Find where the given text appears and provide that cell's center as [X, Y] coordinate. 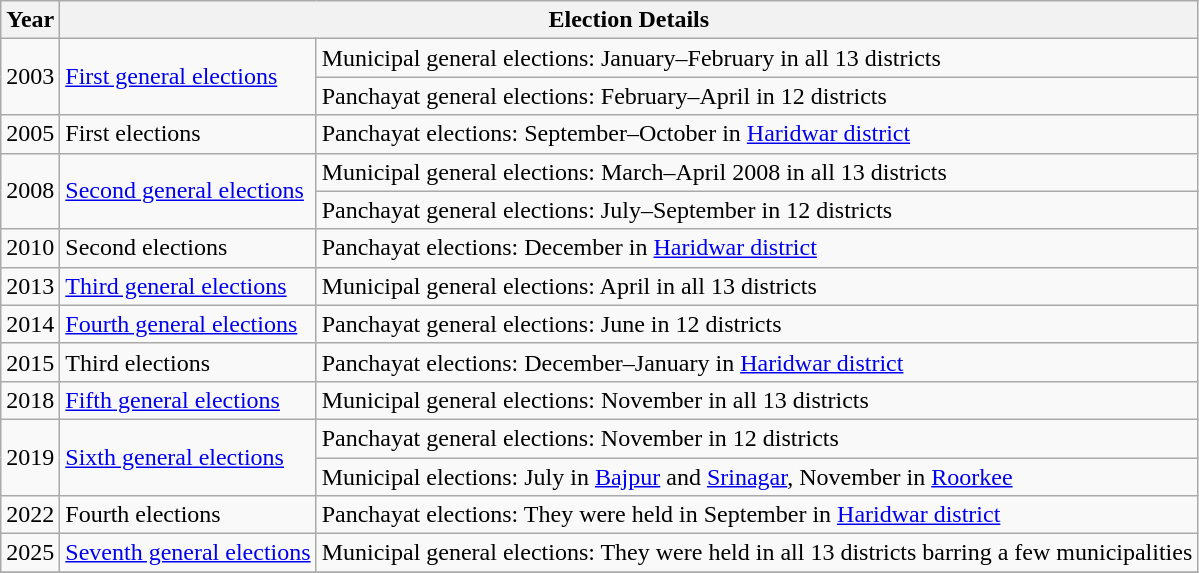
2015 [30, 362]
Panchayat general elections: June in 12 districts [757, 324]
2022 [30, 515]
2018 [30, 400]
First elections [188, 134]
Panchayat elections: They were held in September in Haridwar district [757, 515]
Municipal elections: July in Bajpur and Srinagar, November in Roorkee [757, 477]
Municipal general elections: They were held in all 13 districts barring a few municipalities [757, 553]
First general elections [188, 77]
Panchayat elections: September–October in Haridwar district [757, 134]
Panchayat general elections: July–September in 12 districts [757, 210]
Fourth elections [188, 515]
Year [30, 20]
2013 [30, 286]
Municipal general elections: April in all 13 districts [757, 286]
Municipal general elections: March–April 2008 in all 13 districts [757, 172]
2010 [30, 248]
Third elections [188, 362]
Fifth general elections [188, 400]
Municipal general elections: January–February in all 13 districts [757, 58]
Panchayat elections: December–January in Haridwar district [757, 362]
Municipal general elections: November in all 13 districts [757, 400]
Second elections [188, 248]
Second general elections [188, 191]
2014 [30, 324]
Sixth general elections [188, 457]
2025 [30, 553]
2019 [30, 457]
2005 [30, 134]
Panchayat general elections: November in 12 districts [757, 438]
Election Details [629, 20]
Third general elections [188, 286]
Panchayat elections: December in Haridwar district [757, 248]
2008 [30, 191]
Panchayat general elections: February–April in 12 districts [757, 96]
2003 [30, 77]
Seventh general elections [188, 553]
Fourth general elections [188, 324]
